Pinpoint the cell where the given text exists, returning its [x, y] midpoint coordinate. 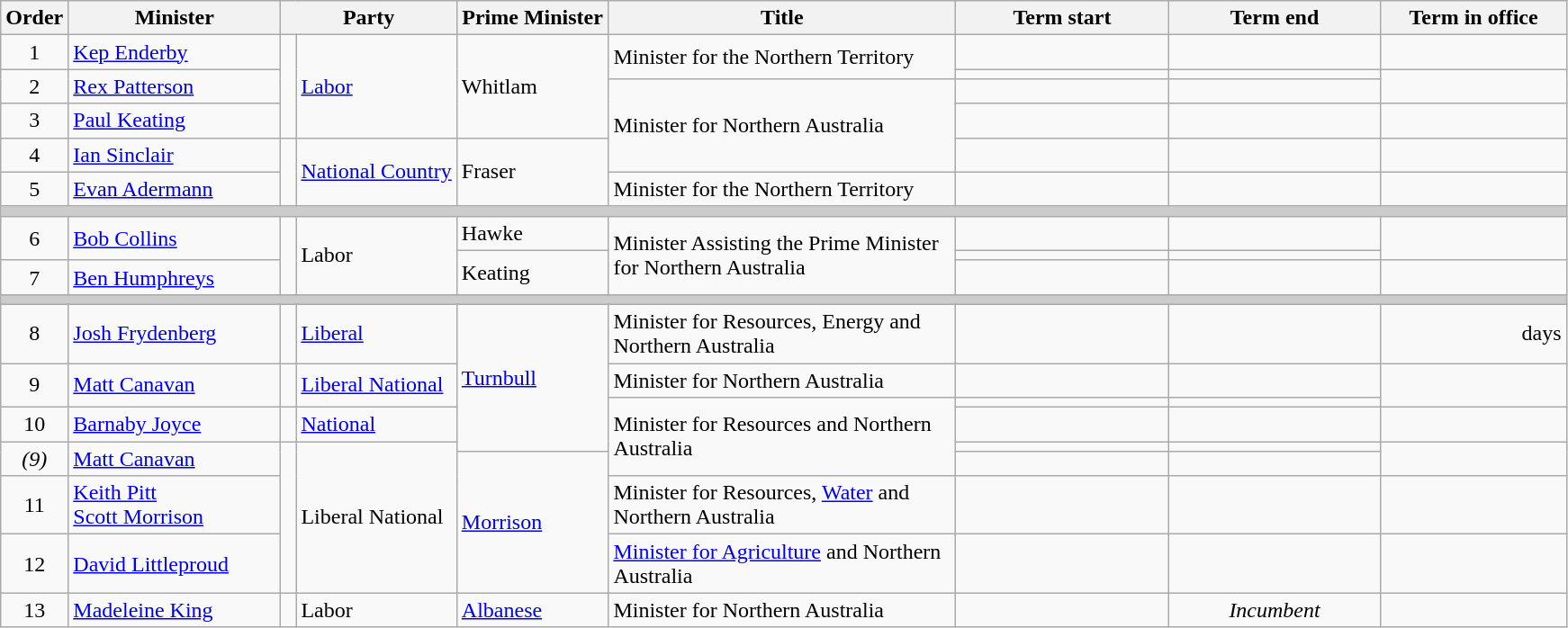
7 [34, 277]
Minister for Resources, Water and Northern Australia [782, 506]
12 [34, 563]
Minister Assisting the Prime Minister for Northern Australia [782, 256]
10 [34, 425]
3 [34, 121]
1 [34, 52]
Evan Adermann [175, 189]
Minister [175, 18]
8 [34, 333]
Title [782, 18]
Minister for Resources, Energy and Northern Australia [782, 333]
Kep Enderby [175, 52]
(9) [34, 459]
Fraser [533, 172]
Liberal [376, 333]
Term start [1062, 18]
Order [34, 18]
Party [369, 18]
Prime Minister [533, 18]
days [1473, 333]
6 [34, 238]
Barnaby Joyce [175, 425]
Albanese [533, 610]
Keating [533, 272]
Term end [1275, 18]
9 [34, 385]
Whitlam [533, 86]
Term in office [1473, 18]
Morrison [533, 522]
Josh Frydenberg [175, 333]
Madeleine King [175, 610]
Minister for Agriculture and Northern Australia [782, 563]
David Littleproud [175, 563]
Incumbent [1275, 610]
Paul Keating [175, 121]
National [376, 425]
2 [34, 86]
Bob Collins [175, 238]
Minister for Resources and Northern Australia [782, 437]
Ian Sinclair [175, 155]
Rex Patterson [175, 86]
4 [34, 155]
11 [34, 506]
National Country [376, 172]
Keith Pitt Scott Morrison [175, 506]
Hawke [533, 233]
5 [34, 189]
Ben Humphreys [175, 277]
Turnbull [533, 378]
13 [34, 610]
